Scan for the cell matching the given text and deliver its (x, y) coordinate at center. 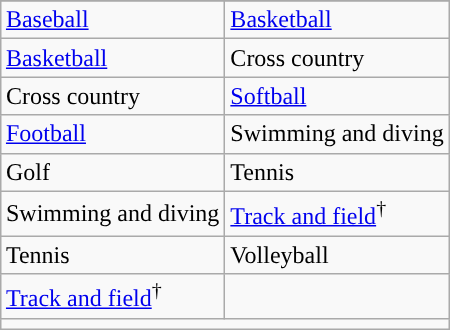
Football (112, 134)
Softball (337, 96)
Baseball (112, 20)
Golf (112, 172)
Volleyball (337, 255)
